Pinpoint the cell where the given text exists, returning its (X, Y) midpoint coordinate. 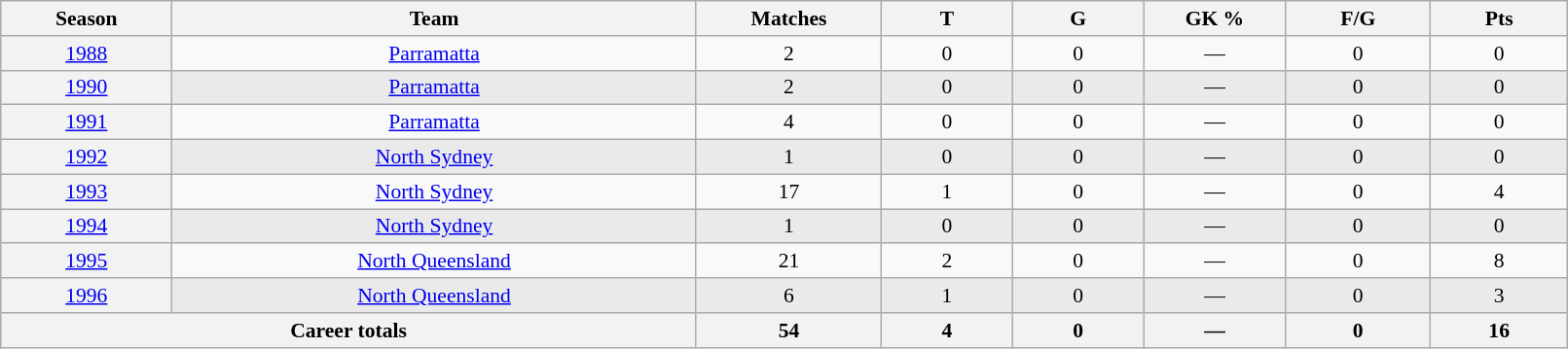
G (1078, 18)
1995 (87, 262)
1990 (87, 87)
1991 (87, 122)
T (948, 18)
1992 (87, 157)
8 (1499, 262)
Team (434, 18)
1993 (87, 192)
21 (788, 262)
F/G (1358, 18)
1994 (87, 227)
GK % (1215, 18)
Matches (788, 18)
Season (87, 18)
Career totals (348, 331)
54 (788, 331)
6 (788, 296)
1988 (87, 53)
16 (1499, 331)
17 (788, 192)
3 (1499, 296)
Pts (1499, 18)
1996 (87, 296)
